Pinpoint the cell where the given text exists, returning its [X, Y] midpoint coordinate. 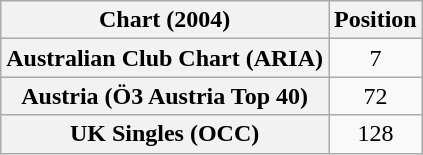
Australian Club Chart (ARIA) [165, 58]
72 [375, 96]
7 [375, 58]
Austria (Ö3 Austria Top 40) [165, 96]
128 [375, 134]
UK Singles (OCC) [165, 134]
Chart (2004) [165, 20]
Position [375, 20]
